Pinpoint the cell where the given text exists, returning its [x, y] midpoint coordinate. 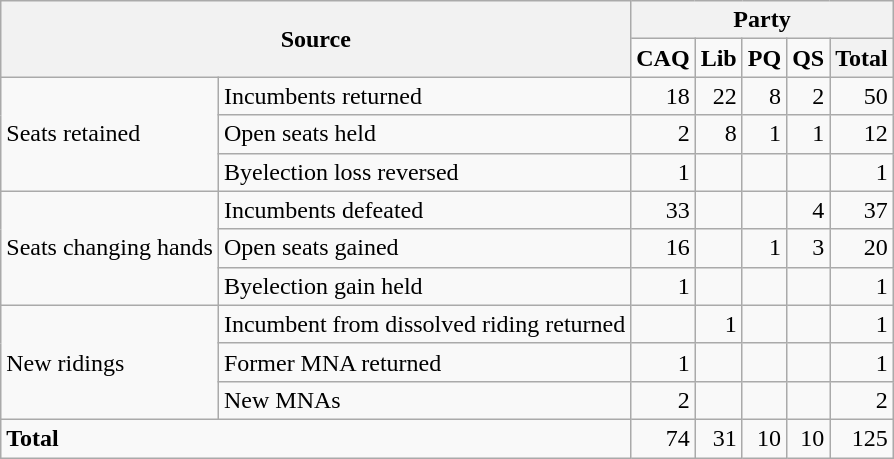
3 [808, 248]
Byelection gain held [424, 286]
18 [663, 96]
50 [862, 96]
CAQ [663, 58]
22 [718, 96]
Open seats held [424, 134]
Byelection loss reversed [424, 172]
Incumbents returned [424, 96]
125 [862, 438]
Seats retained [110, 134]
New MNAs [424, 400]
20 [862, 248]
Party [762, 20]
QS [808, 58]
Incumbent from dissolved riding returned [424, 324]
Former MNA returned [424, 362]
31 [718, 438]
Open seats gained [424, 248]
Source [316, 39]
37 [862, 210]
New ridings [110, 362]
Incumbents defeated [424, 210]
33 [663, 210]
74 [663, 438]
16 [663, 248]
4 [808, 210]
Seats changing hands [110, 248]
12 [862, 134]
Lib [718, 58]
PQ [764, 58]
